Locate the cell with the specified text and output its (x, y) center coordinate. 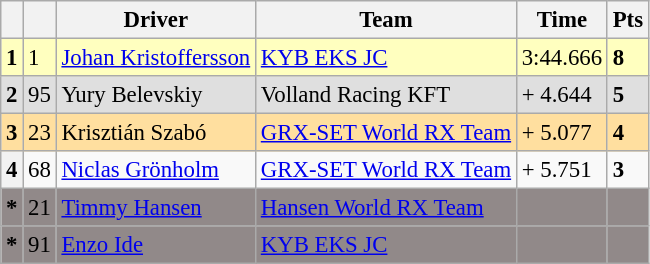
23 (40, 133)
Enzo Ide (156, 245)
3:44.666 (562, 58)
Yury Belevskiy (156, 95)
Pts (628, 20)
91 (40, 245)
8 (628, 58)
Team (386, 20)
Johan Kristoffersson (156, 58)
Volland Racing KFT (386, 95)
68 (40, 170)
95 (40, 95)
+ 5.077 (562, 133)
+ 4.644 (562, 95)
Driver (156, 20)
Krisztián Szabó (156, 133)
5 (628, 95)
2 (12, 95)
21 (40, 208)
Hansen World RX Team (386, 208)
Timmy Hansen (156, 208)
Niclas Grönholm (156, 170)
Time (562, 20)
+ 5.751 (562, 170)
